Return the [X, Y] coordinate for the center point of the cell that contains the specified text.  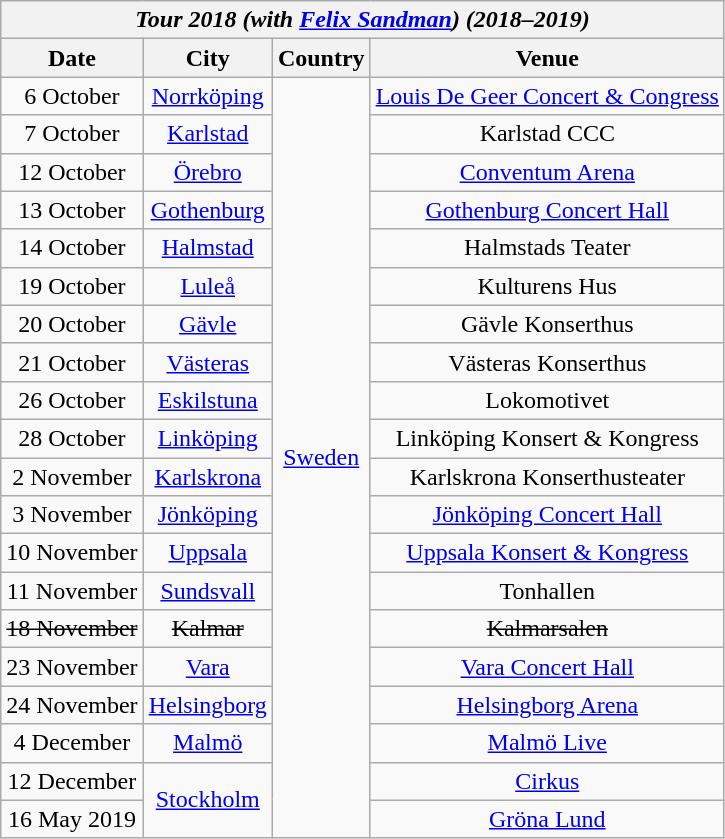
28 October [72, 438]
20 October [72, 324]
11 November [72, 591]
12 December [72, 781]
Norrköping [208, 96]
23 November [72, 667]
Cirkus [547, 781]
Helsingborg [208, 705]
Jönköping Concert Hall [547, 515]
Halmstads Teater [547, 248]
Kalmarsalen [547, 629]
Gothenburg [208, 210]
Västeras [208, 362]
Country [321, 58]
18 November [72, 629]
Linköping Konsert & Kongress [547, 438]
Gävle Konserthus [547, 324]
26 October [72, 400]
Halmstad [208, 248]
Karlstad CCC [547, 134]
Malmö Live [547, 743]
Lokomotivet [547, 400]
Karlskrona [208, 477]
7 October [72, 134]
Karlskrona Konserthusteater [547, 477]
Tonhallen [547, 591]
Louis De Geer Concert & Congress [547, 96]
Västeras Konserthus [547, 362]
Gröna Lund [547, 819]
6 October [72, 96]
Sundsvall [208, 591]
Kalmar [208, 629]
City [208, 58]
Eskilstuna [208, 400]
Uppsala Konsert & Kongress [547, 553]
Malmö [208, 743]
16 May 2019 [72, 819]
Karlstad [208, 134]
13 October [72, 210]
Stockholm [208, 800]
14 October [72, 248]
12 October [72, 172]
Örebro [208, 172]
Linköping [208, 438]
3 November [72, 515]
24 November [72, 705]
Tour 2018 (with Felix Sandman) (2018–2019) [363, 20]
Conventum Arena [547, 172]
Date [72, 58]
Vara Concert Hall [547, 667]
4 December [72, 743]
19 October [72, 286]
Sweden [321, 458]
Gävle [208, 324]
Vara [208, 667]
2 November [72, 477]
Kulturens Hus [547, 286]
Luleå [208, 286]
Uppsala [208, 553]
21 October [72, 362]
Helsingborg Arena [547, 705]
Venue [547, 58]
Jönköping [208, 515]
10 November [72, 553]
Gothenburg Concert Hall [547, 210]
